Search for the cell housing the specified text and yield its (X, Y) center coordinate. 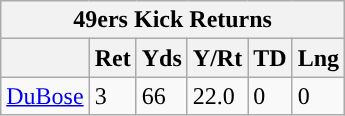
Ret (112, 58)
Yds (162, 58)
DuBose (45, 96)
TD (270, 58)
Lng (318, 58)
66 (162, 96)
3 (112, 96)
49ers Kick Returns (173, 20)
Y/Rt (217, 58)
22.0 (217, 96)
